Pinpoint the cell where the given text exists, returning its (x, y) midpoint coordinate. 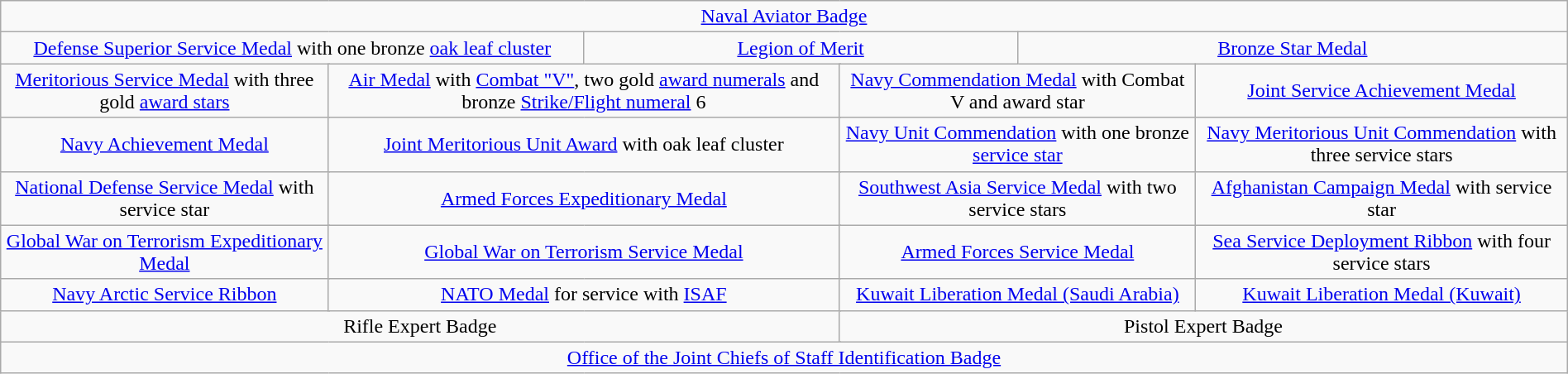
Armed Forces Expeditionary Medal (584, 199)
Rifle Expert Badge (420, 326)
Pistol Expert Badge (1203, 326)
Defense Superior Service Medal with one bronze oak leaf cluster (293, 48)
Joint Service Achievement Medal (1381, 91)
Joint Meritorious Unit Award with oak leaf cluster (584, 144)
Global War on Terrorism Service Medal (584, 252)
Navy Arctic Service Ribbon (165, 295)
Bronze Star Medal (1292, 48)
Office of the Joint Chiefs of Staff Identification Badge (784, 357)
Sea Service Deployment Ribbon with four service stars (1381, 252)
NATO Medal for service with ISAF (584, 295)
Kuwait Liberation Medal (Saudi Arabia) (1017, 295)
Navy Achievement Medal (165, 144)
Afghanistan Campaign Medal with service star (1381, 199)
Navy Commendation Medal with Combat V and award star (1017, 91)
Armed Forces Service Medal (1017, 252)
National Defense Service Medal with service star (165, 199)
Legion of Merit (801, 48)
Navy Meritorious Unit Commendation with three service stars (1381, 144)
Navy Unit Commendation with one bronze service star (1017, 144)
Naval Aviator Badge (784, 17)
Kuwait Liberation Medal (Kuwait) (1381, 295)
Southwest Asia Service Medal with two service stars (1017, 199)
Meritorious Service Medal with three gold award stars (165, 91)
Global War on Terrorism Expeditionary Medal (165, 252)
Air Medal with Combat "V", two gold award numerals and bronze Strike/Flight numeral 6 (584, 91)
